Output the [X, Y] coordinate of the center of the cell containing the given text.  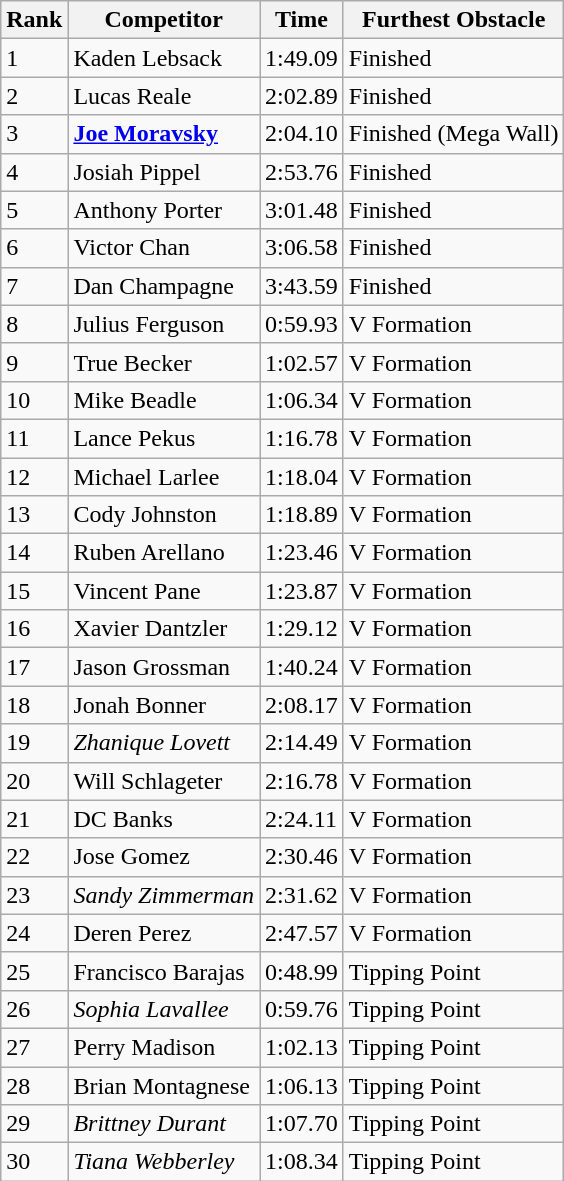
4 [34, 172]
Competitor [164, 20]
Dan Champagne [164, 286]
Joe Moravsky [164, 134]
2:14.49 [302, 743]
Anthony Porter [164, 210]
Brian Montagnese [164, 1085]
Ruben Arellano [164, 553]
1:16.78 [302, 438]
2:16.78 [302, 781]
8 [34, 324]
25 [34, 971]
Sandy Zimmerman [164, 895]
1 [34, 58]
9 [34, 362]
17 [34, 667]
0:59.93 [302, 324]
1:06.34 [302, 400]
Jonah Bonner [164, 705]
29 [34, 1124]
Michael Larlee [164, 477]
3 [34, 134]
Finished (Mega Wall) [454, 134]
Will Schlageter [164, 781]
30 [34, 1162]
2:02.89 [302, 96]
2:24.11 [302, 819]
1:23.46 [302, 553]
1:18.89 [302, 515]
22 [34, 857]
19 [34, 743]
1:29.12 [302, 629]
Julius Ferguson [164, 324]
21 [34, 819]
1:18.04 [302, 477]
28 [34, 1085]
1:07.70 [302, 1124]
Sophia Lavallee [164, 1009]
Jose Gomez [164, 857]
13 [34, 515]
2:08.17 [302, 705]
1:23.87 [302, 591]
10 [34, 400]
1:08.34 [302, 1162]
Lucas Reale [164, 96]
15 [34, 591]
Brittney Durant [164, 1124]
3:01.48 [302, 210]
Victor Chan [164, 248]
0:48.99 [302, 971]
6 [34, 248]
1:49.09 [302, 58]
True Becker [164, 362]
1:02.13 [302, 1047]
2 [34, 96]
3:43.59 [302, 286]
Furthest Obstacle [454, 20]
Perry Madison [164, 1047]
20 [34, 781]
Deren Perez [164, 933]
24 [34, 933]
Zhanique Lovett [164, 743]
3:06.58 [302, 248]
16 [34, 629]
1:06.13 [302, 1085]
Rank [34, 20]
26 [34, 1009]
12 [34, 477]
Lance Pekus [164, 438]
Time [302, 20]
1:40.24 [302, 667]
11 [34, 438]
2:31.62 [302, 895]
Tiana Webberley [164, 1162]
Xavier Dantzler [164, 629]
5 [34, 210]
Francisco Barajas [164, 971]
23 [34, 895]
18 [34, 705]
Mike Beadle [164, 400]
27 [34, 1047]
2:30.46 [302, 857]
2:53.76 [302, 172]
2:04.10 [302, 134]
Kaden Lebsack [164, 58]
Cody Johnston [164, 515]
Jason Grossman [164, 667]
DC Banks [164, 819]
14 [34, 553]
7 [34, 286]
1:02.57 [302, 362]
0:59.76 [302, 1009]
Vincent Pane [164, 591]
Josiah Pippel [164, 172]
2:47.57 [302, 933]
